Find where the given text appears and provide that cell's center as (x, y) coordinate. 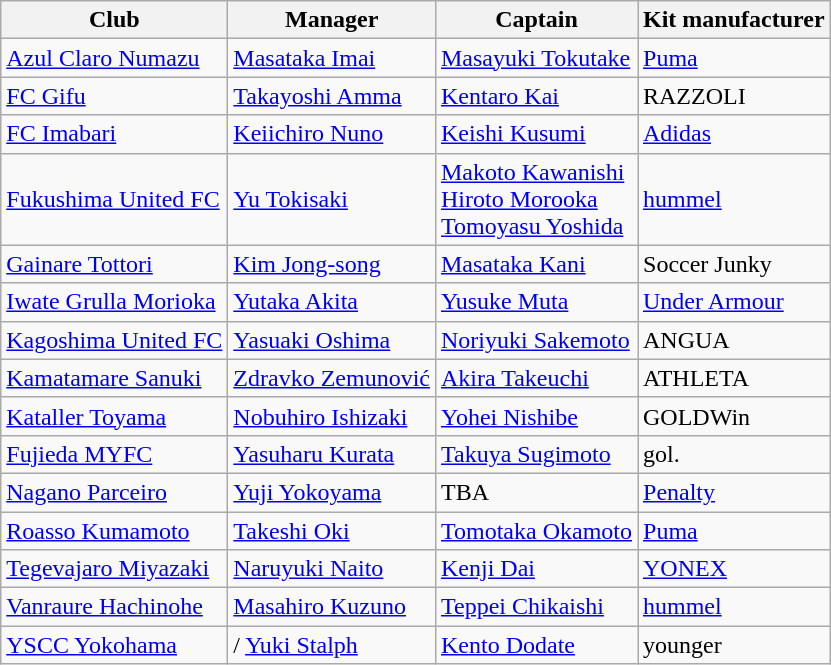
Azul Claro Numazu (114, 58)
Naruyuki Naito (332, 569)
Penalty (734, 492)
Nobuhiro Ishizaki (332, 416)
Soccer Junky (734, 264)
Keiichiro Nuno (332, 134)
Nagano Parceiro (114, 492)
Masahiro Kuzuno (332, 607)
Fukushima United FC (114, 199)
FC Gifu (114, 96)
Captain (536, 20)
Kento Dodate (536, 645)
Iwate Grulla Morioka (114, 302)
RAZZOLI (734, 96)
FC Imabari (114, 134)
Vanraure Hachinohe (114, 607)
Kataller Toyama (114, 416)
Kim Jong-song (332, 264)
Takayoshi Amma (332, 96)
TBA (536, 492)
Under Armour (734, 302)
Kentaro Kai (536, 96)
Zdravko Zemunović (332, 378)
Makoto Kawanishi Hiroto Morooka Tomoyasu Yoshida (536, 199)
ANGUA (734, 340)
younger (734, 645)
gol. (734, 454)
Adidas (734, 134)
Teppei Chikaishi (536, 607)
Yuji Yokoyama (332, 492)
YSCC Yokohama (114, 645)
Yusuke Muta (536, 302)
Gainare Tottori (114, 264)
Kagoshima United FC (114, 340)
Yohei Nishibe (536, 416)
Masayuki Tokutake (536, 58)
Yu Tokisaki (332, 199)
Masataka Imai (332, 58)
Manager (332, 20)
Akira Takeuchi (536, 378)
Masataka Kani (536, 264)
Kamatamare Sanuki (114, 378)
Kit manufacturer (734, 20)
Tomotaka Okamoto (536, 531)
Kenji Dai (536, 569)
GOLDWin (734, 416)
Club (114, 20)
Keishi Kusumi (536, 134)
Yutaka Akita (332, 302)
Fujieda MYFC (114, 454)
Yasuaki Oshima (332, 340)
Yasuharu Kurata (332, 454)
/ Yuki Stalph (332, 645)
Noriyuki Sakemoto (536, 340)
ATHLETA (734, 378)
Takeshi Oki (332, 531)
Roasso Kumamoto (114, 531)
Takuya Sugimoto (536, 454)
Tegevajaro Miyazaki (114, 569)
YONEX (734, 569)
